Search for the cell housing the specified text and yield its (X, Y) center coordinate. 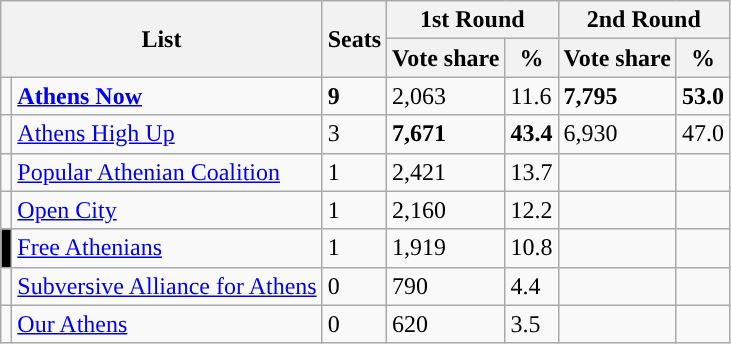
2,160 (446, 210)
47.0 (702, 134)
Free Athenians (167, 248)
12.2 (532, 210)
620 (446, 324)
Popular Athenian Coalition (167, 172)
4.4 (532, 286)
Our Athens (167, 324)
3.5 (532, 324)
Athens Now (167, 96)
Subversive Alliance for Athens (167, 286)
11.6 (532, 96)
43.4 (532, 134)
790 (446, 286)
3 (354, 134)
2,063 (446, 96)
7,795 (617, 96)
13.7 (532, 172)
Seats (354, 39)
List (162, 39)
Athens High Up (167, 134)
1st Round (472, 20)
2nd Round (644, 20)
6,930 (617, 134)
Open City (167, 210)
10.8 (532, 248)
9 (354, 96)
7,671 (446, 134)
1,919 (446, 248)
2,421 (446, 172)
53.0 (702, 96)
